Pinpoint the cell where the given text exists, returning its (x, y) midpoint coordinate. 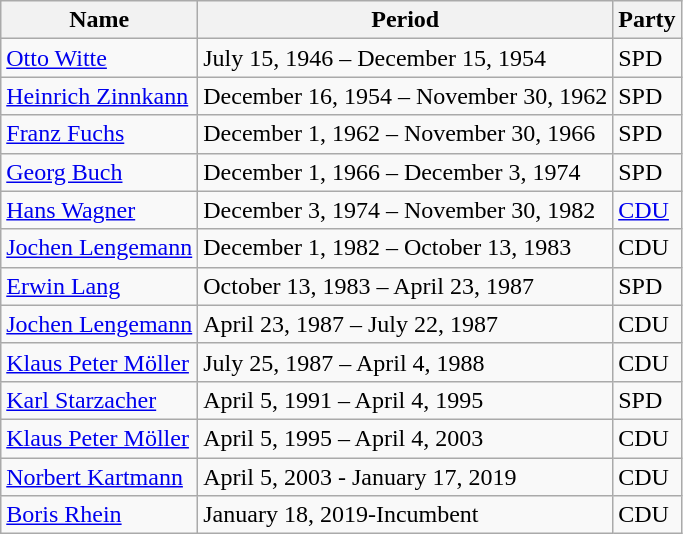
December 1, 1966 – December 3, 1974 (406, 172)
July 25, 1987 – April 4, 1988 (406, 362)
Hans Wagner (100, 210)
April 23, 1987 – July 22, 1987 (406, 324)
Heinrich Zinnkann (100, 96)
April 5, 1991 – April 4, 1995 (406, 400)
Norbert Kartmann (100, 477)
Otto Witte (100, 58)
Period (406, 20)
Boris Rhein (100, 515)
April 5, 2003 - January 17, 2019 (406, 477)
December 1, 1962 – November 30, 1966 (406, 134)
December 16, 1954 – November 30, 1962 (406, 96)
Erwin Lang (100, 286)
Franz Fuchs (100, 134)
Karl Starzacher (100, 400)
July 15, 1946 – December 15, 1954 (406, 58)
December 3, 1974 – November 30, 1982 (406, 210)
April 5, 1995 – April 4, 2003 (406, 438)
Georg Buch (100, 172)
Name (100, 20)
October 13, 1983 – April 23, 1987 (406, 286)
January 18, 2019-Incumbent (406, 515)
December 1, 1982 – October 13, 1983 (406, 248)
Party (647, 20)
